Detect which cell encompasses the target text, then output its [X, Y] center coordinate. 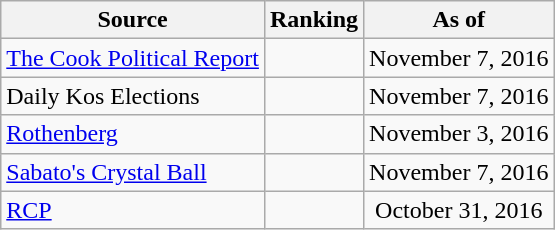
November 3, 2016 [459, 134]
Ranking [314, 20]
Sabato's Crystal Ball [133, 172]
RCP [133, 210]
As of [459, 20]
October 31, 2016 [459, 210]
Rothenberg [133, 134]
Source [133, 20]
The Cook Political Report [133, 58]
Daily Kos Elections [133, 96]
